Pinpoint the cell where the given text exists, returning its [x, y] midpoint coordinate. 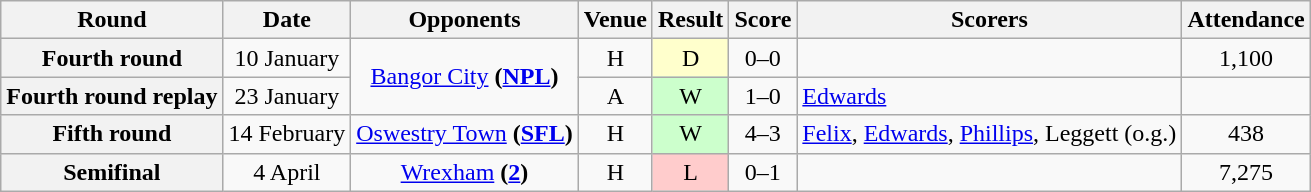
1,100 [1246, 58]
14 February [287, 134]
Attendance [1246, 20]
A [615, 96]
Fourth round [112, 58]
D [690, 58]
7,275 [1246, 172]
Edwards [990, 96]
4–3 [763, 134]
Scorers [990, 20]
Wrexham (2) [465, 172]
Round [112, 20]
438 [1246, 134]
10 January [287, 58]
Semifinal [112, 172]
Score [763, 20]
Oswestry Town (SFL) [465, 134]
23 January [287, 96]
1–0 [763, 96]
Venue [615, 20]
Bangor City (NPL) [465, 77]
0–0 [763, 58]
Result [690, 20]
Opponents [465, 20]
Date [287, 20]
0–1 [763, 172]
L [690, 172]
Felix, Edwards, Phillips, Leggett (o.g.) [990, 134]
Fourth round replay [112, 96]
Fifth round [112, 134]
4 April [287, 172]
